Determine the (X, Y) coordinate at the center of the cell enclosing the given text.  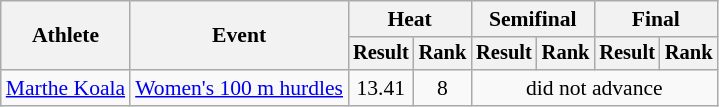
did not advance (594, 88)
Final (656, 19)
Marthe Koala (66, 88)
Semifinal (532, 19)
Heat (410, 19)
Athlete (66, 36)
13.41 (381, 88)
Women's 100 m hurdles (239, 88)
Event (239, 36)
8 (443, 88)
